Scan for the cell matching the given text and deliver its [x, y] coordinate at center. 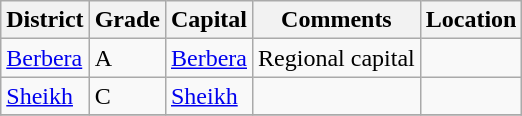
A [127, 58]
Regional capital [337, 58]
District [45, 20]
Grade [127, 20]
Location [471, 20]
Comments [337, 20]
Capital [208, 20]
C [127, 96]
